Pinpoint the cell where the given text exists, returning its (x, y) midpoint coordinate. 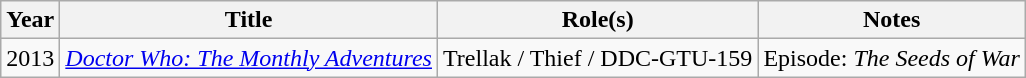
Year (30, 20)
Notes (892, 20)
Role(s) (597, 20)
Doctor Who: The Monthly Adventures (249, 58)
Episode: The Seeds of War (892, 58)
2013 (30, 58)
Title (249, 20)
Trellak / Thief / DDC-GTU-159 (597, 58)
